Output the (x, y) coordinate of the center of the cell containing the given text.  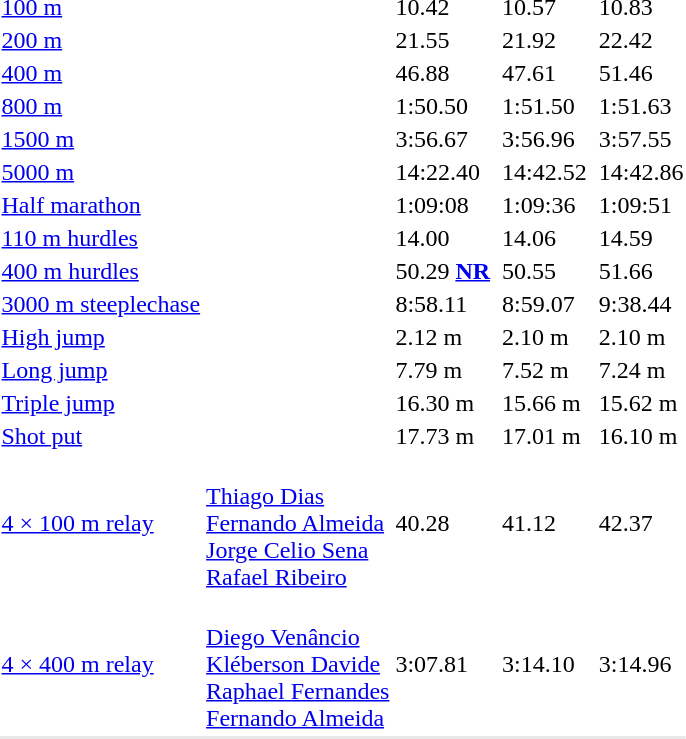
21.55 (443, 40)
Thiago DiasFernando AlmeidaJorge Celio SenaRafael Ribeiro (298, 523)
Shot put (101, 436)
Long jump (101, 370)
14.00 (443, 238)
2.12 m (443, 337)
17.01 m (545, 436)
7.79 m (443, 370)
7.24 m (641, 370)
40.28 (443, 523)
4 × 400 m relay (101, 664)
3:07.81 (443, 664)
16.30 m (443, 403)
14:42.86 (641, 172)
110 m hurdles (101, 238)
42.37 (641, 523)
7.52 m (545, 370)
1:09:08 (443, 205)
3:14.10 (545, 664)
4 × 100 m relay (101, 523)
3000 m steeplechase (101, 304)
15.66 m (545, 403)
1:51.50 (545, 106)
1:50.50 (443, 106)
1500 m (101, 139)
9:38.44 (641, 304)
3:56.67 (443, 139)
22.42 (641, 40)
51.46 (641, 73)
400 m hurdles (101, 271)
3:14.96 (641, 664)
50.55 (545, 271)
14:22.40 (443, 172)
15.62 m (641, 403)
50.29 NR (443, 271)
Triple jump (101, 403)
8:58.11 (443, 304)
1:09:36 (545, 205)
Half marathon (101, 205)
51.66 (641, 271)
47.61 (545, 73)
800 m (101, 106)
41.12 (545, 523)
400 m (101, 73)
14.59 (641, 238)
16.10 m (641, 436)
8:59.07 (545, 304)
High jump (101, 337)
3:57.55 (641, 139)
17.73 m (443, 436)
46.88 (443, 73)
14.06 (545, 238)
5000 m (101, 172)
200 m (101, 40)
21.92 (545, 40)
3:56.96 (545, 139)
14:42.52 (545, 172)
1:09:51 (641, 205)
1:51.63 (641, 106)
Diego VenâncioKléberson DavideRaphael FernandesFernando Almeida (298, 664)
